Search for the cell housing the specified text and yield its [X, Y] center coordinate. 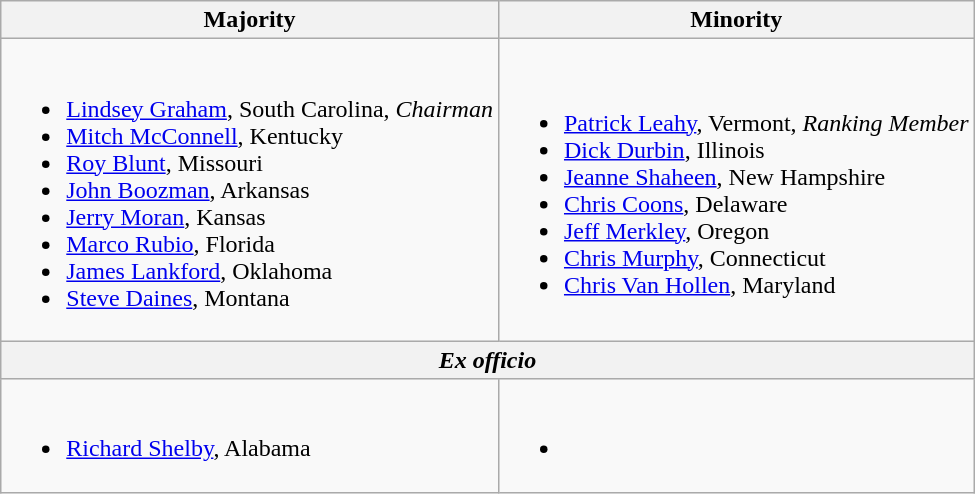
Richard Shelby, Alabama [250, 436]
Ex officio [488, 360]
Majority [250, 20]
Minority [736, 20]
